Search for the cell housing the specified text and yield its [X, Y] center coordinate. 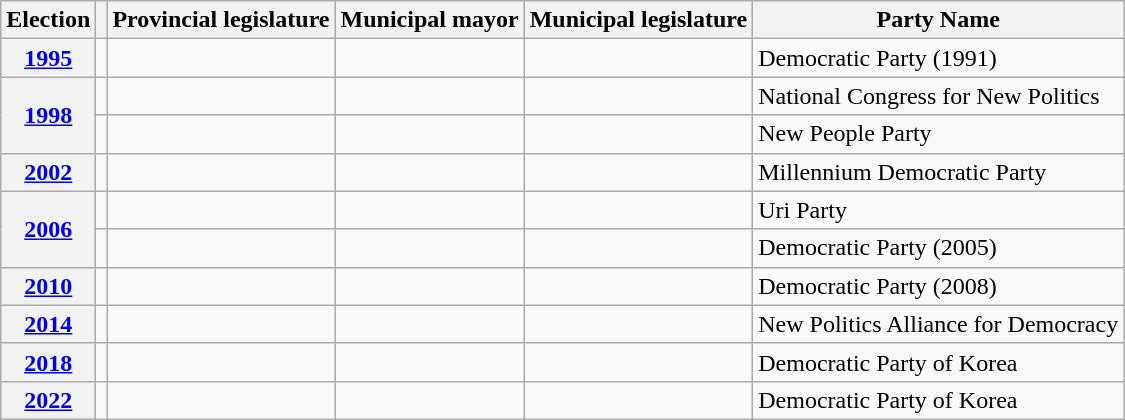
Democratic Party (2008) [938, 286]
Municipal mayor [430, 20]
Democratic Party (2005) [938, 248]
2010 [48, 286]
2006 [48, 229]
Provincial legislature [221, 20]
Election [48, 20]
1995 [48, 58]
Municipal legislature [638, 20]
National Congress for New Politics [938, 96]
New People Party [938, 134]
2014 [48, 324]
2002 [48, 172]
Democratic Party (1991) [938, 58]
Party Name [938, 20]
New Politics Alliance for Democracy [938, 324]
Millennium Democratic Party [938, 172]
2022 [48, 400]
2018 [48, 362]
Uri Party [938, 210]
1998 [48, 115]
